Identify which cell holds the provided text, then report its (x, y) central coordinate. 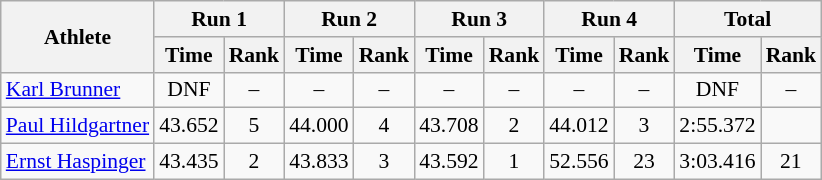
2:55.372 (717, 126)
5 (254, 126)
23 (644, 162)
44.012 (578, 126)
Run 3 (479, 19)
4 (384, 126)
Run 2 (349, 19)
Karl Brunner (78, 90)
Ernst Haspinger (78, 162)
43.833 (318, 162)
44.000 (318, 126)
Run 1 (219, 19)
52.556 (578, 162)
43.708 (448, 126)
43.435 (188, 162)
43.592 (448, 162)
1 (514, 162)
Total (748, 19)
21 (792, 162)
Athlete (78, 36)
Run 4 (609, 19)
Paul Hildgartner (78, 126)
43.652 (188, 126)
3:03.416 (717, 162)
